From the cell containing the given text, extract its center point as [x, y] coordinate. 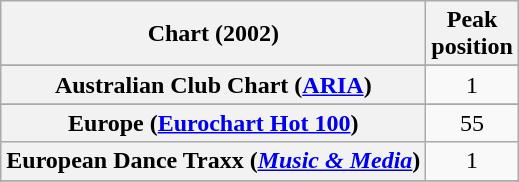
Chart (2002) [214, 34]
Australian Club Chart (ARIA) [214, 85]
55 [472, 123]
Europe (Eurochart Hot 100) [214, 123]
European Dance Traxx (Music & Media) [214, 161]
Peakposition [472, 34]
